Find where the given text appears and provide that cell's center as [X, Y] coordinate. 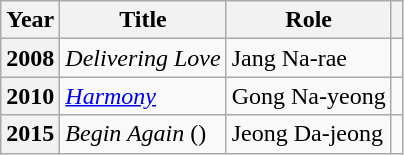
Title [143, 20]
Year [30, 20]
Begin Again () [143, 134]
Gong Na-yeong [308, 96]
Jang Na-rae [308, 58]
Role [308, 20]
2015 [30, 134]
Harmony [143, 96]
2010 [30, 96]
Jeong Da-jeong [308, 134]
Delivering Love [143, 58]
2008 [30, 58]
